Capture the cell that displays the provided text and extract its [x, y] central coordinate. 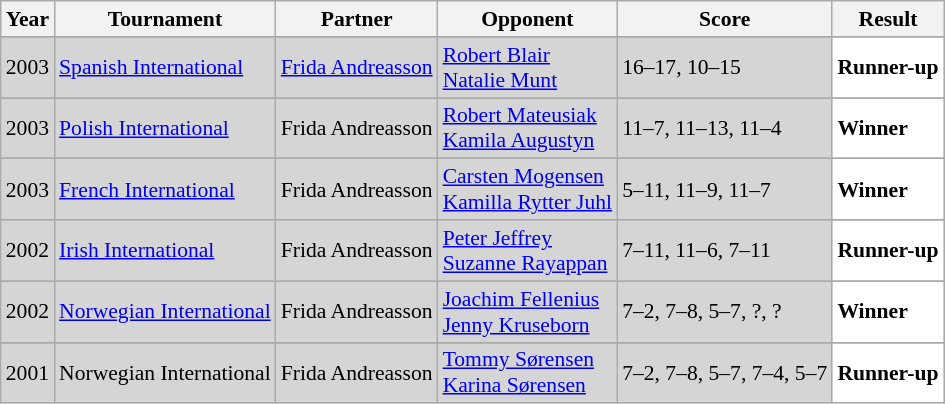
7–2, 7–8, 5–7, 7–4, 5–7 [724, 372]
Peter Jeffrey Suzanne Rayappan [528, 250]
5–11, 11–9, 11–7 [724, 190]
7–2, 7–8, 5–7, ?, ? [724, 312]
Result [888, 19]
Partner [357, 19]
Robert Blair Natalie Munt [528, 68]
2001 [28, 372]
Year [28, 19]
16–17, 10–15 [724, 68]
Irish International [165, 250]
Opponent [528, 19]
Robert Mateusiak Kamila Augustyn [528, 128]
French International [165, 190]
11–7, 11–13, 11–4 [724, 128]
7–11, 11–6, 7–11 [724, 250]
Joachim Fellenius Jenny Kruseborn [528, 312]
Score [724, 19]
Spanish International [165, 68]
Polish International [165, 128]
Carsten Mogensen Kamilla Rytter Juhl [528, 190]
Tournament [165, 19]
Tommy Sørensen Karina Sørensen [528, 372]
